Output the [X, Y] coordinate of the center of the cell containing the given text.  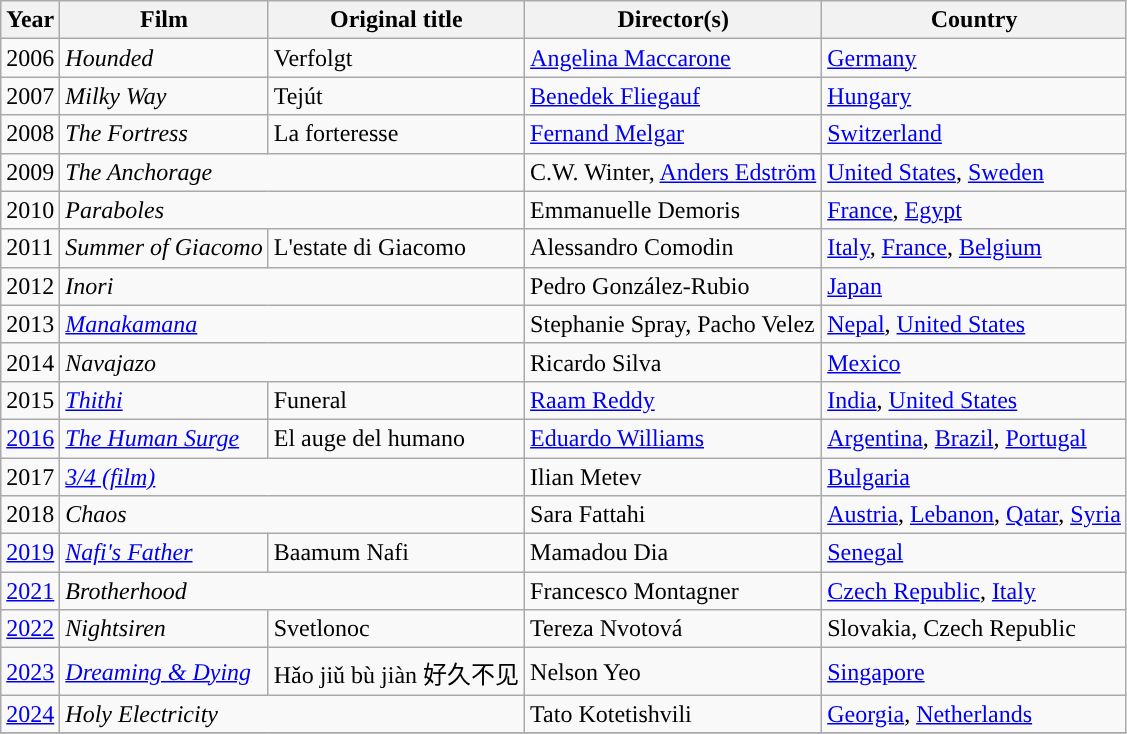
Director(s) [674, 20]
Georgia, Netherlands [974, 714]
2022 [30, 629]
Nightsiren [164, 629]
2015 [30, 400]
Tato Kotetishvili [674, 714]
Hungary [974, 96]
Brotherhood [292, 591]
Manakamana [292, 324]
El auge del humano [396, 438]
Nafi's Father [164, 553]
Slovakia, Czech Republic [974, 629]
Film [164, 20]
The Human Surge [164, 438]
L'estate di Giacomo [396, 248]
2023 [30, 672]
Inori [292, 286]
Senegal [974, 553]
2007 [30, 96]
The Fortress [164, 134]
Tereza Nvotová [674, 629]
2012 [30, 286]
2019 [30, 553]
2009 [30, 172]
Argentina, Brazil, Portugal [974, 438]
Summer of Giacomo [164, 248]
Holy Electricity [292, 714]
Stephanie Spray, Pacho Velez [674, 324]
Alessandro Comodin [674, 248]
Sara Fattahi [674, 515]
Angelina Maccarone [674, 58]
Italy, France, Belgium [974, 248]
2011 [30, 248]
Nepal, United States [974, 324]
Tejút [396, 96]
Hounded [164, 58]
Hǎo jiǔ bù jiàn 好久不见 [396, 672]
2014 [30, 362]
2021 [30, 591]
Milky Way [164, 96]
Navajazo [292, 362]
Funeral [396, 400]
Year [30, 20]
2017 [30, 477]
Eduardo Williams [674, 438]
Original title [396, 20]
Nelson Yeo [674, 672]
Mexico [974, 362]
France, Egypt [974, 210]
La forteresse [396, 134]
Japan [974, 286]
Chaos [292, 515]
Emmanuelle Demoris [674, 210]
2024 [30, 714]
Ilian Metev [674, 477]
C.W. Winter, Anders Edström [674, 172]
Mamadou Dia [674, 553]
India, United States [974, 400]
Benedek Fliegauf [674, 96]
Czech Republic, Italy [974, 591]
Pedro González-Rubio [674, 286]
The Anchorage [292, 172]
2016 [30, 438]
Singapore [974, 672]
Verfolgt [396, 58]
Bulgaria [974, 477]
United States, Sweden [974, 172]
Fernand Melgar [674, 134]
Austria, Lebanon, Qatar, Syria [974, 515]
Raam Reddy [674, 400]
Country [974, 20]
Paraboles [292, 210]
2010 [30, 210]
Svetlonoc [396, 629]
3/4 (film) [292, 477]
Dreaming & Dying [164, 672]
2008 [30, 134]
Thithi [164, 400]
Francesco Montagner [674, 591]
Ricardo Silva [674, 362]
Baamum Nafi [396, 553]
2018 [30, 515]
Switzerland [974, 134]
Germany [974, 58]
2013 [30, 324]
2006 [30, 58]
